Determine the (X, Y) coordinate at the center of the cell enclosing the given text.  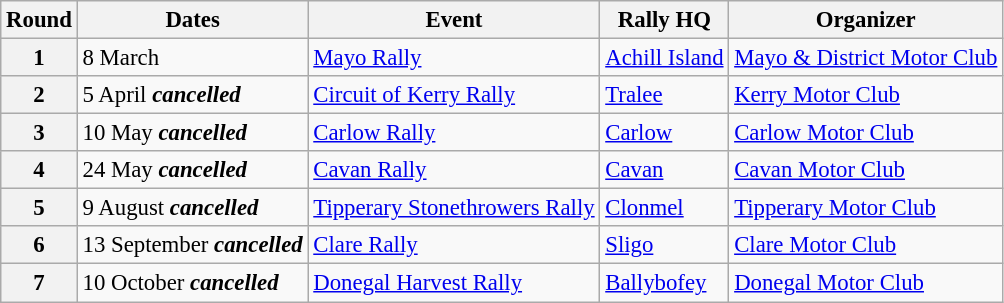
Achill Island (664, 58)
Ballybofey (664, 283)
5 (39, 208)
3 (39, 133)
Mayo & District Motor Club (866, 58)
Tralee (664, 95)
Tipperary Motor Club (866, 208)
Organizer (866, 20)
Clare Motor Club (866, 245)
Dates (192, 20)
24 May cancelled (192, 170)
7 (39, 283)
Rally HQ (664, 20)
1 (39, 58)
Kerry Motor Club (866, 95)
Cavan (664, 170)
Sligo (664, 245)
Carlow Motor Club (866, 133)
6 (39, 245)
5 April cancelled (192, 95)
Tipperary Stonethrowers Rally (454, 208)
10 May cancelled (192, 133)
10 October cancelled (192, 283)
Event (454, 20)
2 (39, 95)
Donegal Harvest Rally (454, 283)
Cavan Rally (454, 170)
Carlow (664, 133)
Donegal Motor Club (866, 283)
Mayo Rally (454, 58)
Cavan Motor Club (866, 170)
Circuit of Kerry Rally (454, 95)
13 September cancelled (192, 245)
Clonmel (664, 208)
8 March (192, 58)
Round (39, 20)
4 (39, 170)
9 August cancelled (192, 208)
Clare Rally (454, 245)
Carlow Rally (454, 133)
